Output the (X, Y) coordinate of the center of the cell containing the given text.  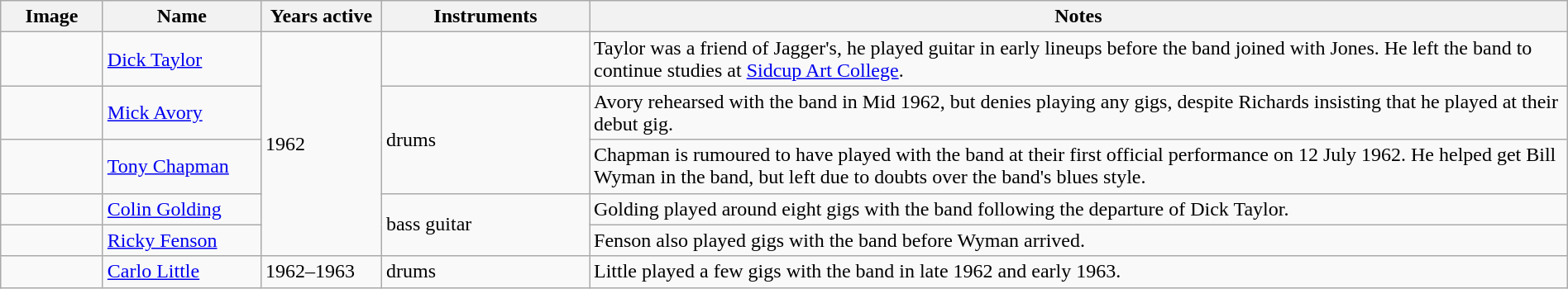
Little played a few gigs with the band in late 1962 and early 1963. (1078, 272)
Years active (321, 17)
Fenson also played gigs with the band before Wyman arrived. (1078, 240)
Image (52, 17)
Dick Taylor (182, 59)
Golding played around eight gigs with the band following the departure of Dick Taylor. (1078, 209)
Ricky Fenson (182, 240)
1962–1963 (321, 272)
Carlo Little (182, 272)
Name (182, 17)
bass guitar (485, 225)
Tony Chapman (182, 167)
Avory rehearsed with the band in Mid 1962, but denies playing any gigs, despite Richards insisting that he played at their debut gig. (1078, 112)
1962 (321, 144)
Colin Golding (182, 209)
Notes (1078, 17)
Instruments (485, 17)
Mick Avory (182, 112)
